Provide the (x, y) coordinate of the cell's center where the given text is located.  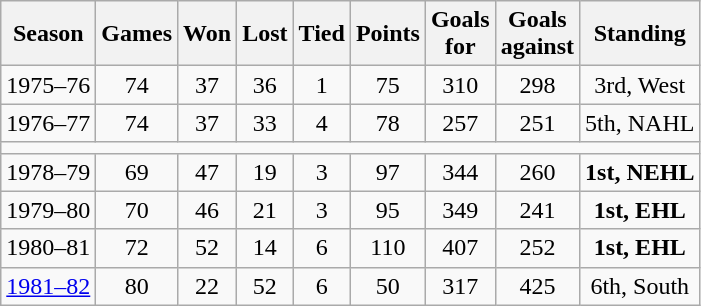
36 (265, 85)
257 (460, 123)
1980–81 (48, 248)
310 (460, 85)
21 (265, 210)
1 (322, 85)
6th, South (640, 286)
19 (265, 172)
298 (537, 85)
5th, NAHL (640, 123)
Standing (640, 34)
1981–82 (48, 286)
72 (137, 248)
80 (137, 286)
1975–76 (48, 85)
1976–77 (48, 123)
97 (388, 172)
Points (388, 34)
Lost (265, 34)
425 (537, 286)
407 (460, 248)
349 (460, 210)
Tied (322, 34)
Won (208, 34)
110 (388, 248)
Season (48, 34)
Goalsfor (460, 34)
252 (537, 248)
Goalsagainst (537, 34)
50 (388, 286)
344 (460, 172)
14 (265, 248)
3rd, West (640, 85)
1979–80 (48, 210)
69 (137, 172)
95 (388, 210)
78 (388, 123)
1978–79 (48, 172)
22 (208, 286)
317 (460, 286)
75 (388, 85)
251 (537, 123)
46 (208, 210)
Games (137, 34)
47 (208, 172)
260 (537, 172)
1st, NEHL (640, 172)
33 (265, 123)
70 (137, 210)
4 (322, 123)
241 (537, 210)
